Provide the [x, y] coordinate of the cell's center where the given text is located.  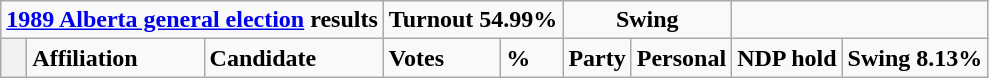
Personal [681, 58]
% [532, 58]
Affiliation [116, 58]
Swing [648, 20]
Candidate [294, 58]
Turnout 54.99% [473, 20]
NDP hold [787, 58]
Swing 8.13% [915, 58]
Party [597, 58]
1989 Alberta general election results [192, 20]
Votes [442, 58]
